Detect which cell encompasses the target text, then output its (x, y) center coordinate. 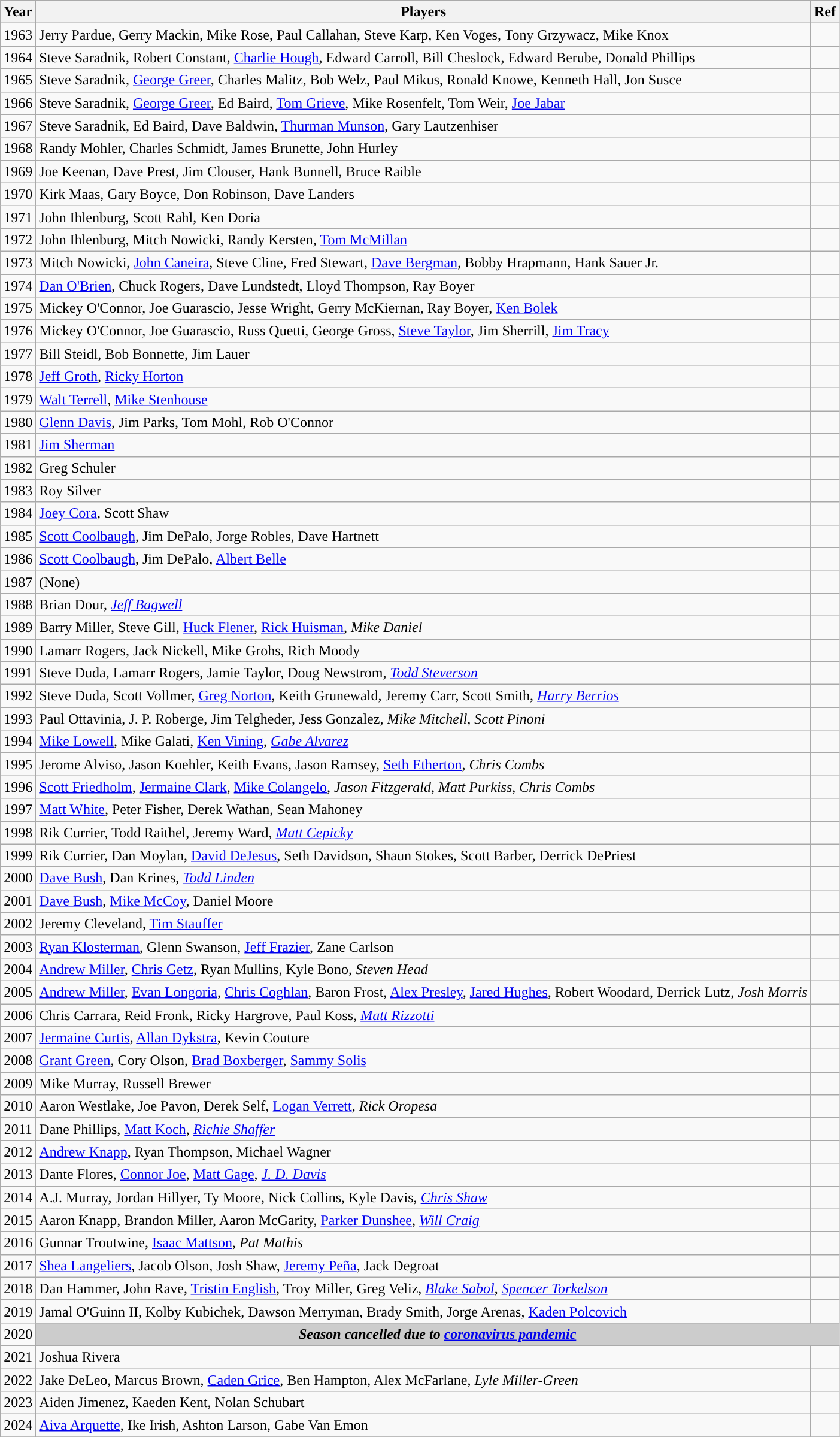
Dave Bush, Dan Krines, Todd Linden (424, 878)
Jim Sherman (424, 445)
John Ihlenburg, Scott Rahl, Ken Doria (424, 217)
Joshua Rivera (424, 1357)
Rik Currier, Todd Raithel, Jeremy Ward, Matt Cepicky (424, 833)
1982 (18, 468)
1966 (18, 103)
1993 (18, 719)
1972 (18, 240)
1981 (18, 445)
2001 (18, 901)
1996 (18, 787)
1997 (18, 810)
1979 (18, 400)
1983 (18, 491)
1975 (18, 308)
Scott Friedholm, Jermaine Clark, Mike Colangelo, Jason Fitzgerald, Matt Purkiss, Chris Combs (424, 787)
Shea Langeliers, Jacob Olson, Josh Shaw, Jeremy Peña, Jack Degroat (424, 1266)
2007 (18, 1038)
Bill Steidl, Bob Bonnette, Jim Lauer (424, 354)
Roy Silver (424, 491)
Mike Murray, Russell Brewer (424, 1084)
1985 (18, 536)
1984 (18, 513)
1980 (18, 422)
Steve Saradnik, Robert Constant, Charlie Hough, Edward Carroll, Bill Cheslock, Edward Berube, Donald Phillips (424, 58)
2004 (18, 969)
Steve Saradnik, George Greer, Ed Baird, Tom Grieve, Mike Rosenfelt, Tom Weir, Joe Jabar (424, 103)
2000 (18, 878)
Dave Bush, Mike McCoy, Daniel Moore (424, 901)
2011 (18, 1129)
2018 (18, 1288)
Aaron Knapp, Brandon Miller, Aaron McGarity, Parker Dunshee, Will Craig (424, 1220)
2023 (18, 1403)
1977 (18, 354)
1995 (18, 764)
Scott Coolbaugh, Jim DePalo, Albert Belle (424, 559)
Jeremy Cleveland, Tim Stauffer (424, 924)
2008 (18, 1061)
1965 (18, 80)
Season cancelled due to coronavirus pandemic (438, 1334)
1971 (18, 217)
2017 (18, 1266)
2019 (18, 1311)
2006 (18, 1015)
2005 (18, 992)
1990 (18, 650)
2009 (18, 1084)
Mickey O'Connor, Joe Guarascio, Jesse Wright, Gerry McKiernan, Ray Boyer, Ken Bolek (424, 308)
2002 (18, 924)
A.J. Murray, Jordan Hillyer, Ty Moore, Nick Collins, Kyle Davis, Chris Shaw (424, 1197)
1969 (18, 171)
Ref (825, 12)
1964 (18, 58)
1989 (18, 627)
Barry Miller, Steve Gill, Huck Flener, Rick Huisman, Mike Daniel (424, 627)
Kirk Maas, Gary Boyce, Don Robinson, Dave Landers (424, 194)
Greg Schuler (424, 468)
Steve Duda, Scott Vollmer, Greg Norton, Keith Grunewald, Jeremy Carr, Scott Smith, Harry Berrios (424, 696)
Paul Ottavinia, J. P. Roberge, Jim Telgheder, Jess Gonzalez, Mike Mitchell, Scott Pinoni (424, 719)
1973 (18, 262)
Aaron Westlake, Joe Pavon, Derek Self, Logan Verrett, Rick Oropesa (424, 1106)
Steve Saradnik, George Greer, Charles Malitz, Bob Welz, Paul Mikus, Ronald Knowe, Kenneth Hall, Jon Susce (424, 80)
1999 (18, 855)
Ryan Klosterman, Glenn Swanson, Jeff Frazier, Zane Carlson (424, 946)
1976 (18, 331)
1963 (18, 35)
Jerome Alviso, Jason Koehler, Keith Evans, Jason Ramsey, Seth Etherton, Chris Combs (424, 764)
2020 (18, 1334)
Steve Duda, Lamarr Rogers, Jamie Taylor, Doug Newstrom, Todd Steverson (424, 673)
Lamarr Rogers, Jack Nickell, Mike Grohs, Rich Moody (424, 650)
Scott Coolbaugh, Jim DePalo, Jorge Robles, Dave Hartnett (424, 536)
2003 (18, 946)
1970 (18, 194)
Jerry Pardue, Gerry Mackin, Mike Rose, Paul Callahan, Steve Karp, Ken Voges, Tony Grzywacz, Mike Knox (424, 35)
1998 (18, 833)
Dante Flores, Connor Joe, Matt Gage, J. D. Davis (424, 1175)
2010 (18, 1106)
Dan Hammer, John Rave, Tristin English, Troy Miller, Greg Veliz, Blake Sabol, Spencer Torkelson (424, 1288)
Andrew Knapp, Ryan Thompson, Michael Wagner (424, 1152)
Steve Saradnik, Ed Baird, Dave Baldwin, Thurman Munson, Gary Lautzenhiser (424, 126)
1991 (18, 673)
Gunnar Troutwine, Isaac Mattson, Pat Mathis (424, 1243)
Jeff Groth, Ricky Horton (424, 377)
Jamal O'Guinn II, Kolby Kubichek, Dawson Merryman, Brady Smith, Jorge Arenas, Kaden Polcovich (424, 1311)
1986 (18, 559)
Mickey O'Connor, Joe Guarascio, Russ Quetti, George Gross, Steve Taylor, Jim Sherrill, Jim Tracy (424, 331)
2024 (18, 1426)
Mitch Nowicki, John Caneira, Steve Cline, Fred Stewart, Dave Bergman, Bobby Hrapmann, Hank Sauer Jr. (424, 262)
Mike Lowell, Mike Galati, Ken Vining, Gabe Alvarez (424, 742)
Dane Phillips, Matt Koch, Richie Shaffer (424, 1129)
2015 (18, 1220)
1967 (18, 126)
1978 (18, 377)
1992 (18, 696)
Andrew Miller, Evan Longoria, Chris Coghlan, Baron Frost, Alex Presley, Jared Hughes, Robert Woodard, Derrick Lutz, Josh Morris (424, 992)
2013 (18, 1175)
1974 (18, 286)
Aiden Jimenez, Kaeden Kent, Nolan Schubart (424, 1403)
(None) (424, 582)
Grant Green, Cory Olson, Brad Boxberger, Sammy Solis (424, 1061)
Glenn Davis, Jim Parks, Tom Mohl, Rob O'Connor (424, 422)
Rik Currier, Dan Moylan, David DeJesus, Seth Davidson, Shaun Stokes, Scott Barber, Derrick DePriest (424, 855)
Players (424, 12)
Chris Carrara, Reid Fronk, Ricky Hargrove, Paul Koss, Matt Rizzotti (424, 1015)
2014 (18, 1197)
Dan O'Brien, Chuck Rogers, Dave Lundstedt, Lloyd Thompson, Ray Boyer (424, 286)
Jake DeLeo, Marcus Brown, Caden Grice, Ben Hampton, Alex McFarlane, Lyle Miller-Green (424, 1379)
Joe Keenan, Dave Prest, Jim Clouser, Hank Bunnell, Bruce Raible (424, 171)
Year (18, 12)
2012 (18, 1152)
Brian Dour, Jeff Bagwell (424, 604)
1988 (18, 604)
1994 (18, 742)
2016 (18, 1243)
Randy Mohler, Charles Schmidt, James Brunette, John Hurley (424, 149)
2021 (18, 1357)
John Ihlenburg, Mitch Nowicki, Randy Kersten, Tom McMillan (424, 240)
1987 (18, 582)
Walt Terrell, Mike Stenhouse (424, 400)
Joey Cora, Scott Shaw (424, 513)
Andrew Miller, Chris Getz, Ryan Mullins, Kyle Bono, Steven Head (424, 969)
Aiva Arquette, Ike Irish, Ashton Larson, Gabe Van Emon (424, 1426)
2022 (18, 1379)
Matt White, Peter Fisher, Derek Wathan, Sean Mahoney (424, 810)
1968 (18, 149)
Jermaine Curtis, Allan Dykstra, Kevin Couture (424, 1038)
